Return (x, y) of the center of cell containing provided text 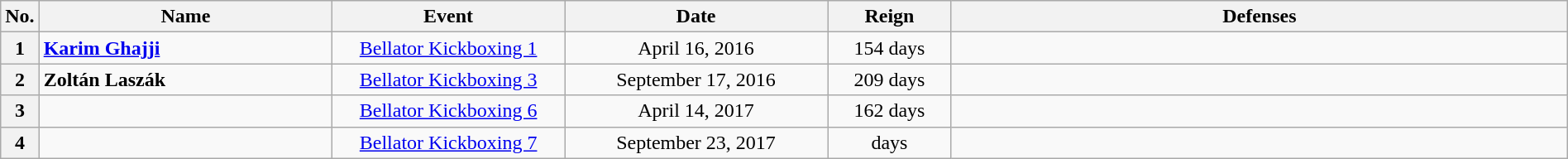
Karim Ghajji (185, 48)
1 (20, 48)
September 17, 2016 (696, 79)
September 23, 2017 (696, 142)
Bellator Kickboxing 1 (448, 48)
Bellator Kickboxing 6 (448, 111)
April 16, 2016 (696, 48)
154 days (889, 48)
Name (185, 17)
Bellator Kickboxing 3 (448, 79)
Defenses (1259, 17)
Bellator Kickboxing 7 (448, 142)
Reign (889, 17)
April 14, 2017 (696, 111)
162 days (889, 111)
Zoltán Laszák (185, 79)
2 (20, 79)
No. (20, 17)
4 (20, 142)
3 (20, 111)
209 days (889, 79)
days (889, 142)
Date (696, 17)
Event (448, 17)
